Search for the cell housing the specified text and yield its (x, y) center coordinate. 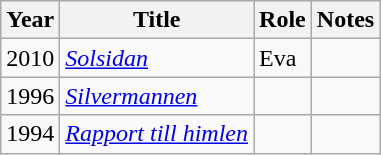
Rapport till himlen (157, 134)
Role (283, 20)
1994 (30, 134)
Solsidan (157, 58)
Year (30, 20)
Title (157, 20)
Eva (283, 58)
1996 (30, 96)
2010 (30, 58)
Notes (345, 20)
Silvermannen (157, 96)
